Capture the cell that displays the provided text and extract its [X, Y] central coordinate. 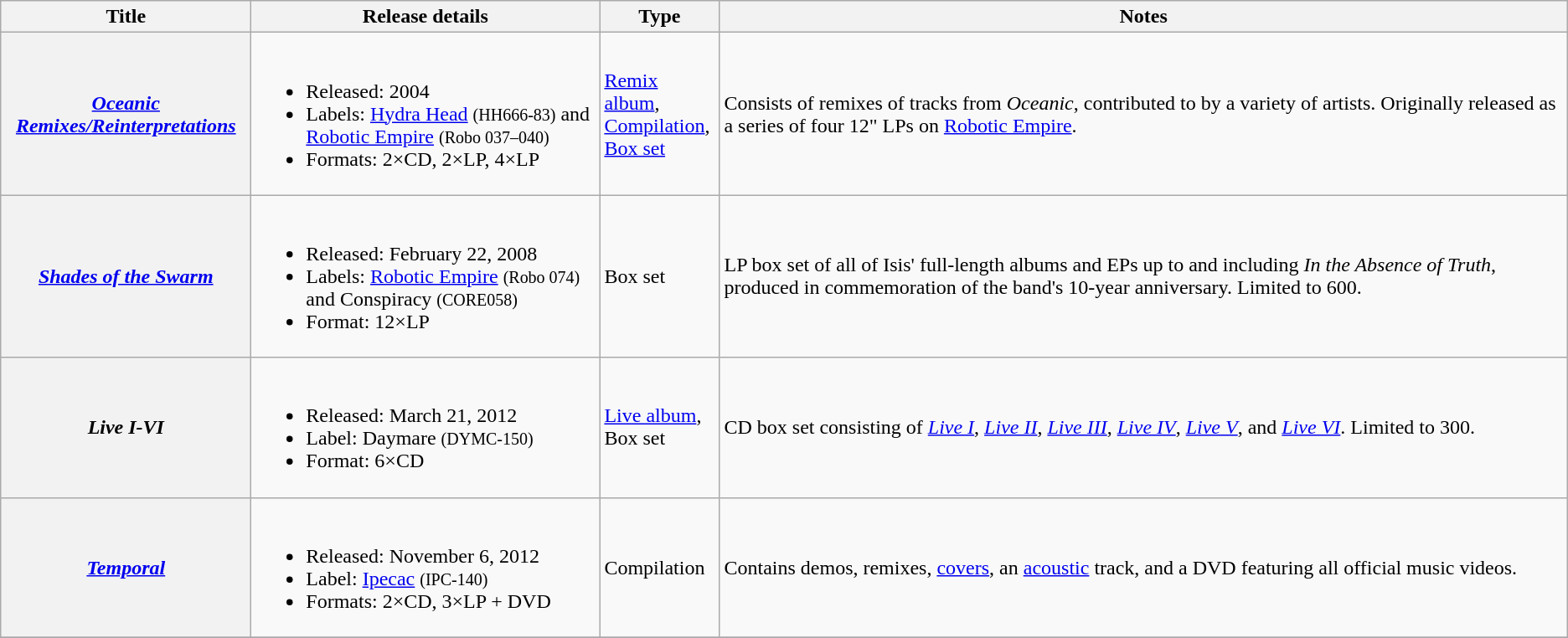
Type [660, 17]
Live I-VI [126, 427]
Box set [660, 276]
Contains demos, remixes, covers, an acoustic track, and a DVD featuring all official music videos. [1143, 568]
CD box set consisting of Live I, Live II, Live III, Live IV, Live V, and Live VI. Limited to 300. [1143, 427]
Shades of the Swarm [126, 276]
Compilation [660, 568]
Oceanic Remixes/Reinterpretations [126, 114]
Notes [1143, 17]
Remix album, Compilation, Box set [660, 114]
Released: February 22, 2008Labels: Robotic Empire (Robo 074) and Conspiracy (CORE058)Format: 12×LP [426, 276]
Release details [426, 17]
Title [126, 17]
Live album, Box set [660, 427]
Released: March 21, 2012Label: Daymare (DYMC-150)Format: 6×CD [426, 427]
Released: November 6, 2012Label: Ipecac (IPC-140)Formats: 2×CD, 3×LP + DVD [426, 568]
Released: 2004Labels: Hydra Head (HH666-83) and Robotic Empire (Robo 037–040)Formats: 2×CD, 2×LP, 4×LP [426, 114]
Temporal [126, 568]
